Search for the cell housing the specified text and yield its [X, Y] center coordinate. 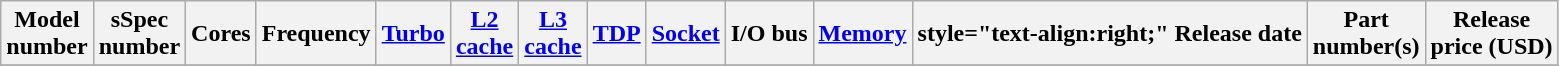
Memory [862, 34]
Releaseprice (USD) [1492, 34]
Modelnumber [47, 34]
Partnumber(s) [1366, 34]
I/O bus [769, 34]
sSpecnumber [139, 34]
Turbo [413, 34]
TDP [616, 34]
Frequency [316, 34]
Cores [222, 34]
L2cache [484, 34]
Socket [686, 34]
L3cache [553, 34]
style="text-align:right;" Release date [1110, 34]
